Return the [X, Y] coordinate for the center point of the cell that contains the specified text.  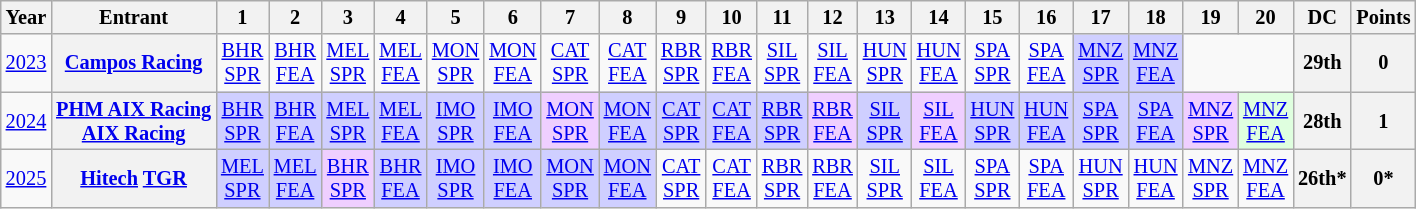
0* [1383, 178]
2025 [26, 178]
10 [731, 17]
16 [1046, 17]
DC [1322, 17]
8 [628, 17]
Points [1383, 17]
2023 [26, 63]
0 [1383, 63]
Campos Racing [134, 63]
14 [939, 17]
15 [992, 17]
PHM AIX RacingAIX Racing [134, 121]
13 [885, 17]
2 [296, 17]
7 [570, 17]
20 [1266, 17]
3 [348, 17]
11 [782, 17]
29th [1322, 63]
9 [681, 17]
6 [512, 17]
26th* [1322, 178]
4 [400, 17]
2024 [26, 121]
18 [1156, 17]
28th [1322, 121]
Entrant [134, 17]
12 [832, 17]
19 [1210, 17]
17 [1100, 17]
Hitech TGR [134, 178]
5 [456, 17]
Year [26, 17]
